Identify which cell holds the provided text, then report its [x, y] central coordinate. 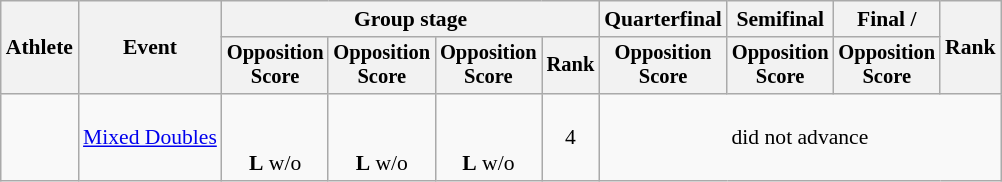
4 [571, 138]
Quarterfinal [663, 19]
Mixed Doubles [150, 138]
Semifinal [780, 19]
Event [150, 48]
Athlete [40, 48]
did not advance [800, 138]
Group stage [410, 19]
Final / [886, 19]
